Return [x, y] of the center of cell containing provided text 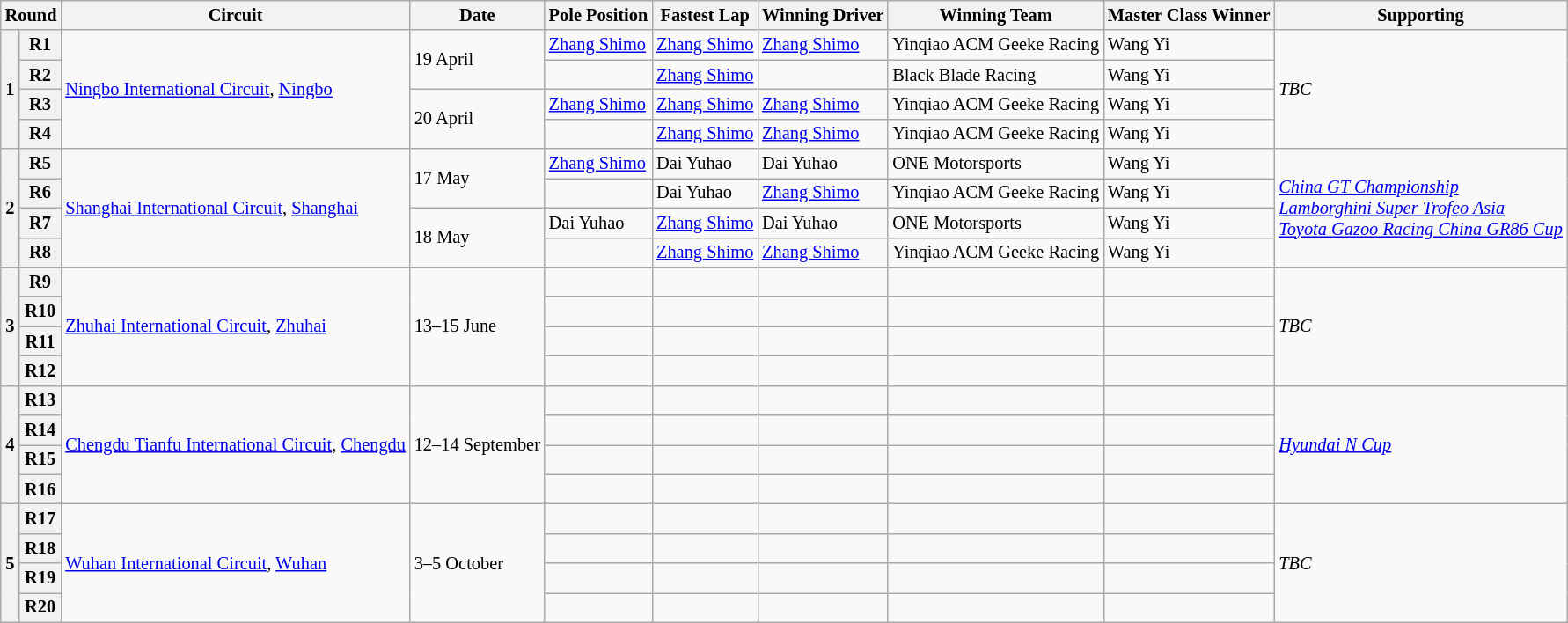
R9 [40, 282]
R7 [40, 223]
Pole Position [598, 15]
China GT ChampionshipLamborghini Super Trofeo AsiaToyota Gazoo Racing China GR86 Cup [1420, 208]
R4 [40, 134]
3 [11, 326]
17 May [477, 178]
5 [11, 563]
R1 [40, 45]
2 [11, 208]
Winning Driver [823, 15]
19 April [477, 60]
Circuit [235, 15]
R14 [40, 430]
R12 [40, 370]
R6 [40, 193]
Shanghai International Circuit, Shanghai [235, 208]
13–15 June [477, 326]
R2 [40, 75]
R8 [40, 253]
R10 [40, 311]
R16 [40, 489]
Black Blade Racing [996, 75]
20 April [477, 118]
Hyundai N Cup [1420, 445]
Supporting [1420, 15]
Fastest Lap [705, 15]
12–14 September [477, 445]
Round [32, 15]
R15 [40, 459]
Date [477, 15]
R5 [40, 164]
Zhuhai International Circuit, Zhuhai [235, 326]
Chengdu Tianfu International Circuit, Chengdu [235, 445]
18 May [477, 238]
Master Class Winner [1189, 15]
R11 [40, 341]
Wuhan International Circuit, Wuhan [235, 563]
R19 [40, 578]
Ningbo International Circuit, Ningbo [235, 90]
R20 [40, 607]
1 [11, 90]
R3 [40, 104]
R13 [40, 400]
4 [11, 445]
R18 [40, 548]
3–5 October [477, 563]
Winning Team [996, 15]
R17 [40, 518]
